Capture the cell that displays the provided text and extract its [x, y] central coordinate. 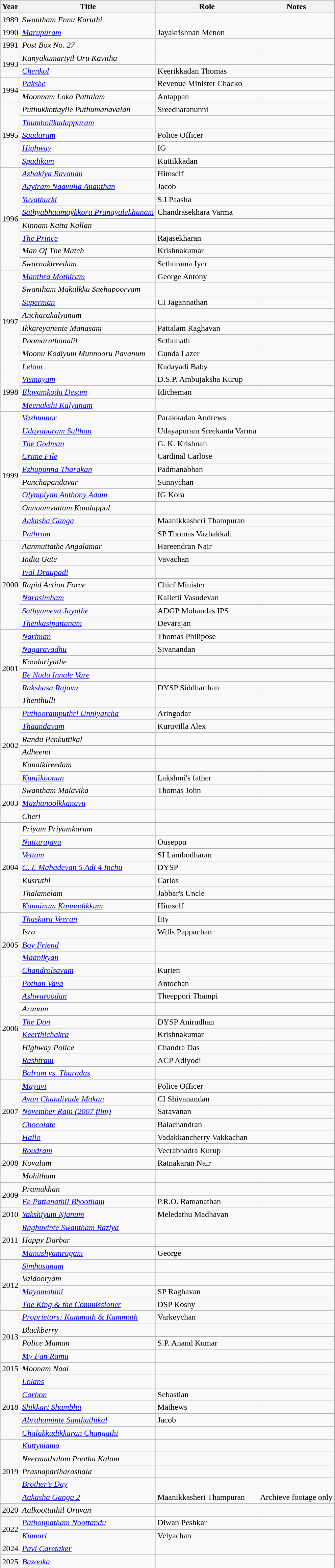
IG Kora [207, 495]
George [207, 1253]
Adheena [88, 752]
Kanalkireedam [88, 765]
1995 [10, 135]
Swantham Ennu Karuthi [88, 20]
Sivanandan [207, 649]
2022 [10, 1529]
Abrahaminte Santhathikal [88, 1420]
Role [207, 7]
2012 [10, 1285]
1999 [10, 476]
Kuruvilla Alex [207, 726]
Kunjikoonan [88, 777]
Rajasekharan [207, 238]
Thomas Philipose [207, 636]
Chalakkudikkaran Changathi [88, 1433]
Man Of The Match [88, 251]
Spadikam [88, 161]
Udayapuram Sreekanta Varma [207, 431]
Nariman [88, 636]
Maanikyan [88, 957]
DYSP Siddharthan [207, 688]
Kalletti Vasudevan [207, 598]
Saadaram [88, 135]
Manthra Mothiram [88, 276]
Meledathu Madhavan [207, 1215]
Avan Chandiyude Makan [88, 1099]
Kuttymama [88, 1446]
Lolans [88, 1381]
Simhasanam [88, 1266]
Vettam [88, 855]
Mayavi [88, 1086]
Yakshiyum Njanum [88, 1215]
Devarajan [207, 623]
Kuttikkadan [207, 161]
Varkeychan [207, 1317]
Police Maman [88, 1343]
Ee Nadu Innale Vare [88, 675]
Thaskara Veeran [88, 919]
Chief Minister [207, 585]
Yuvathurki [88, 200]
Superman [88, 302]
Sebastian [207, 1394]
Azhakiya Ravanan [88, 174]
Swarnakireedam [88, 264]
Puthooramputhri Unniyarcha [88, 713]
My Fan Ramu [88, 1356]
Nagaravadhu [88, 649]
1991 [10, 45]
Puthukkottayile Puthumanavalan [88, 109]
Balram vs. Tharadas [88, 1073]
Sathyameva Jayathe [88, 611]
Chandrolsavam [88, 970]
Pavi Caretaker [88, 1548]
2019 [10, 1471]
2011 [10, 1240]
Roudram [88, 1150]
2006 [10, 1028]
Kanyakumariyil Oru Kavitha [88, 58]
The Don [88, 1022]
Highway [88, 148]
The Prince [88, 238]
Thaandavam [88, 726]
Elavamkodu Desam [88, 392]
Vavachan [207, 559]
Swantham Malavika [88, 791]
Isra [88, 932]
1997 [10, 321]
Kinnam Katta Kallan [88, 225]
Padmanabhan [207, 469]
CI Jagannathan [207, 302]
Idicheman [207, 392]
Kovalam [88, 1163]
P.R.O. Ramanathan [207, 1202]
Panchapandavar [88, 482]
Natturajavu [88, 842]
Hallo [88, 1137]
DYSP Anirudhan [207, 1022]
Title [88, 7]
2009 [10, 1195]
C. I. Mahadevan 5 Adi 4 Inchu [88, 868]
IG [207, 148]
Ee Pattanathil Bhootham [88, 1202]
Veerabhadra Kurup [207, 1150]
2020 [10, 1510]
Aalkoottathil Oruvan [88, 1510]
Ival Draupadi [88, 572]
Year [10, 7]
Thalamelam [88, 893]
2013 [10, 1336]
Aanmuttathe Angalamar [88, 546]
Mazhanoolkkanavu [88, 803]
Ouseppu [207, 842]
DSP Koshy [207, 1304]
Chandra Das [207, 1047]
Crime File [88, 456]
Parakkadan Andrews [207, 418]
Cardinal Carlose [207, 456]
2010 [10, 1215]
Chandrasekhara Varma [207, 212]
Kurien [207, 970]
Aringodar [207, 713]
DYSP [207, 868]
Keerthichakra [88, 1035]
Meenakshi Kalyanam [88, 405]
Hareendran Nair [207, 546]
Sethunath [207, 341]
Post Box No. 27 [88, 45]
Randu Penkuttikal [88, 739]
Boy Friend [88, 945]
SP Thomas Vazhakkali [207, 533]
Aakasha Ganga [88, 521]
Rakshasa Rajavu [88, 688]
Priyam Priyamkaram [88, 829]
Notes [297, 7]
Ratnakaran Nair [207, 1163]
Thenthulli [88, 700]
Rashtram [88, 1060]
Neermathalam Pootha Kalam [88, 1459]
Pathram [88, 533]
Mayamohini [88, 1292]
1990 [10, 32]
Saravanan [207, 1112]
Bazooka [88, 1561]
Marupuram [88, 32]
Brother's Day [88, 1484]
Theeppori Thampi [207, 996]
Manushyamrugam [88, 1253]
2008 [10, 1163]
Diwan Peshkar [207, 1523]
Pathonpatham Noottandu [88, 1523]
Jayakrishnan Menon [207, 32]
Swantham Makalkku Snehapoorvam [88, 289]
Chenkol [88, 71]
1996 [10, 219]
Thumbolikadappuram [88, 122]
The King & the Commissioner [88, 1304]
D.S.P. Ambujaksha Kurup [207, 379]
Antappan [207, 97]
Thenkasipattanam [88, 623]
SP Raghavan [207, 1292]
1998 [10, 392]
Moonam Naal [88, 1368]
Ashwaroodan [88, 996]
2001 [10, 668]
ADGP Mohandas IPS [207, 611]
ACP Adiyodi [207, 1060]
1994 [10, 90]
Keerikkadan Thomas [207, 71]
SI Lambodharan [207, 855]
Thomas John [207, 791]
Kanninum Kannadikkum [88, 906]
Highway Police [88, 1047]
2005 [10, 945]
2004 [10, 868]
1993 [10, 64]
Ancharakalyanam [88, 315]
The Godman [88, 444]
George Antony [207, 276]
Pattalam Raghavan [207, 328]
S.I Paasha [207, 200]
Pramukhan [88, 1189]
Raghuvinte Swantham Raziya [88, 1227]
Cheri [88, 816]
Happy Darbar [88, 1240]
Sreedharanunni [207, 109]
2000 [10, 585]
Vismayam [88, 379]
S.P. Anand Kumar [207, 1343]
Aakasha Ganga 2 [88, 1497]
2018 [10, 1407]
G. K. Krishnan [207, 444]
Moonnam Loka Pattalam [88, 97]
Sunnychan [207, 482]
Blackberry [88, 1330]
Mohitham [88, 1176]
Carlos [207, 880]
Moonu Kodiyum Munnooru Pavanum [88, 353]
2007 [10, 1112]
Aayiram Naavulla Ananthan [88, 187]
Kadayadi Baby [207, 366]
Carbon [88, 1394]
Lakshmi's father [207, 777]
Kumari [88, 1536]
Antochan [207, 983]
Gunda Lazer [207, 353]
Itty [207, 919]
Sathyabhaamaykkoru Pranayalekhanam [88, 212]
2003 [10, 803]
Jabbar's Uncle [207, 893]
Vadakkancherry Vakkachan [207, 1137]
Koodariyathe [88, 662]
Chocolate [88, 1124]
India Gate [88, 559]
1989 [10, 20]
Pakshe [88, 84]
Ezhupunna Tharakan [88, 469]
Arunam [88, 1009]
Proprietors: Kammath & Kammath [88, 1317]
CI Shivanandan [207, 1099]
Poomarathanalil [88, 341]
Revenue Minister Chacko [207, 84]
Narasimham [88, 598]
2024 [10, 1548]
Ikkareyanente Manasam [88, 328]
November Rain (2007 film) [88, 1112]
2002 [10, 745]
Vaidooryam [88, 1279]
Shikkari Shambhu [88, 1407]
Wills Pappachan [207, 932]
Udayapuram Sulthan [88, 431]
Mathews [207, 1407]
Pothan Vava [88, 983]
Lelam [88, 366]
Sethurama Iyer [207, 264]
Vazhunnor [88, 418]
Olympiyan Anthony Adam [88, 495]
Onnaamvattam Kandappol [88, 508]
Kusruthi [88, 880]
Rapid Action Force [88, 585]
Balachandran [207, 1124]
Prasnapariharashala [88, 1471]
Archieve footage only [297, 1497]
Velyachan [207, 1536]
2025 [10, 1561]
2015 [10, 1368]
